Detect which cell encompasses the target text, then output its [x, y] center coordinate. 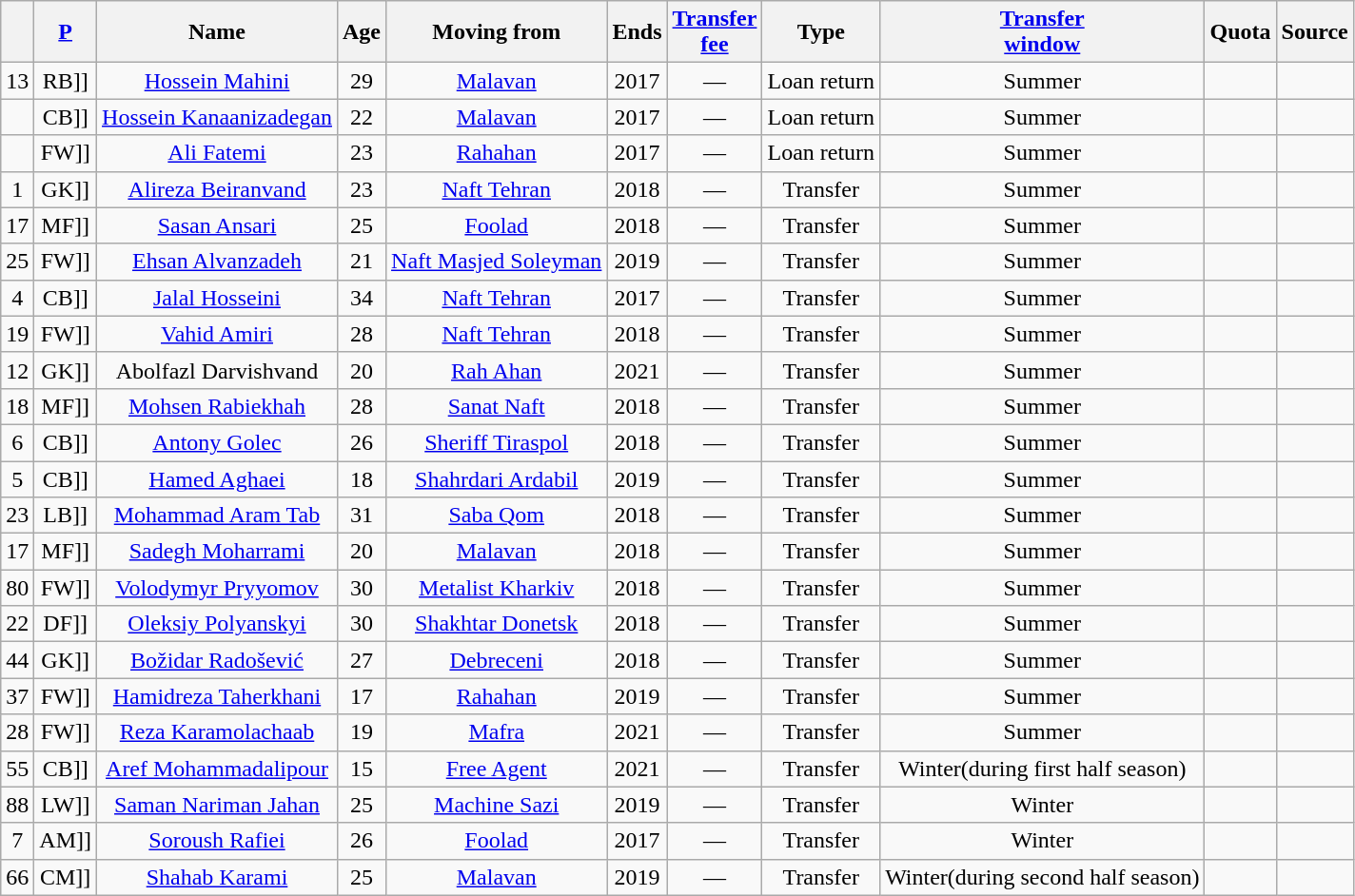
Metalist Kharkiv [497, 588]
Volodymyr Pryyomov [217, 588]
15 [362, 769]
Mohammad Aram Tab [217, 516]
Mohsen Rabiekhah [217, 406]
Jalal Hosseini [217, 298]
21 [362, 262]
Aref Mohammadalipour [217, 769]
29 [362, 81]
4 [17, 298]
RB]] [66, 81]
LW]] [66, 805]
55 [17, 769]
44 [17, 660]
Winter(during second half season) [1043, 877]
6 [17, 442]
Vahid Amiri [217, 334]
88 [17, 805]
AM]] [66, 841]
Rah Ahan [497, 370]
Alireza Beiranvand [217, 189]
Quota [1241, 32]
Source [1315, 32]
7 [17, 841]
Sadegh Moharrami [217, 552]
Sheriff Tiraspol [497, 442]
Shahab Karami [217, 877]
Sasan Ansari [217, 225]
Debreceni [497, 660]
34 [362, 298]
Name [217, 32]
Moving from [497, 32]
Hossein Mahini [217, 81]
31 [362, 516]
Mafra [497, 732]
Sanat Naft [497, 406]
5 [17, 478]
Type [821, 32]
DF]] [66, 624]
Abolfazl Darvishvand [217, 370]
Hamidreza Taherkhani [217, 696]
P [66, 32]
Antony Golec [217, 442]
Ehsan Alvanzadeh [217, 262]
Transferfee [715, 32]
13 [17, 81]
Soroush Rafiei [217, 841]
1 [17, 189]
Ali Fatemi [217, 153]
Shakhtar Donetsk [497, 624]
Transferwindow [1043, 32]
Winter(during first half season) [1043, 769]
37 [17, 696]
Reza Karamolachaab [217, 732]
80 [17, 588]
Naft Masjed Soleyman [497, 262]
Free Agent [497, 769]
Oleksiy Polyanskyi [217, 624]
Machine Sazi [497, 805]
Hossein Kanaanizadegan [217, 117]
Ends [638, 32]
Age [362, 32]
Hamed Aghaei [217, 478]
Božidar Radošević [217, 660]
CM]] [66, 877]
LB]] [66, 516]
27 [362, 660]
Saman Nariman Jahan [217, 805]
12 [17, 370]
Shahrdari Ardabil [497, 478]
Saba Qom [497, 516]
66 [17, 877]
